Pinpoint the cell where the given text exists, returning its [x, y] midpoint coordinate. 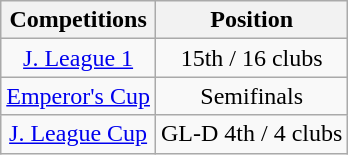
J. League Cup [78, 134]
Semifinals [251, 96]
Competitions [78, 20]
Emperor's Cup [78, 96]
Position [251, 20]
15th / 16 clubs [251, 58]
GL-D 4th / 4 clubs [251, 134]
J. League 1 [78, 58]
